Return (X, Y) of the center of cell containing provided text 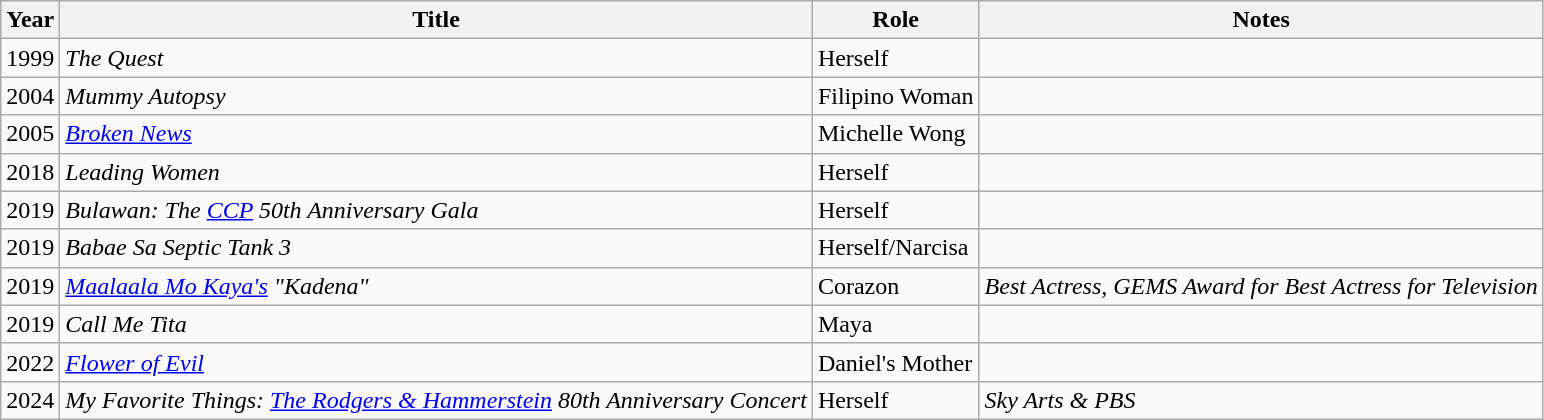
2005 (30, 134)
2004 (30, 96)
Title (436, 20)
Daniel's Mother (896, 362)
Michelle Wong (896, 134)
Role (896, 20)
Sky Arts & PBS (1261, 400)
Babae Sa Septic Tank 3 (436, 248)
2022 (30, 362)
My Favorite Things: The Rodgers & Hammerstein 80th Anniversary Concert (436, 400)
Year (30, 20)
Leading Women (436, 172)
Notes (1261, 20)
Call Me Tita (436, 324)
Best Actress, GEMS Award for Best Actress for Television (1261, 286)
Flower of Evil (436, 362)
1999 (30, 58)
Herself/Narcisa (896, 248)
Filipino Woman (896, 96)
Maalaala Mo Kaya's "Kadena" (436, 286)
Broken News (436, 134)
Mummy Autopsy (436, 96)
2018 (30, 172)
Maya (896, 324)
The Quest (436, 58)
Bulawan: The CCP 50th Anniversary Gala (436, 210)
2024 (30, 400)
Corazon (896, 286)
